For the text-containing cell, return its midpoint in [X, Y] coordinate format. 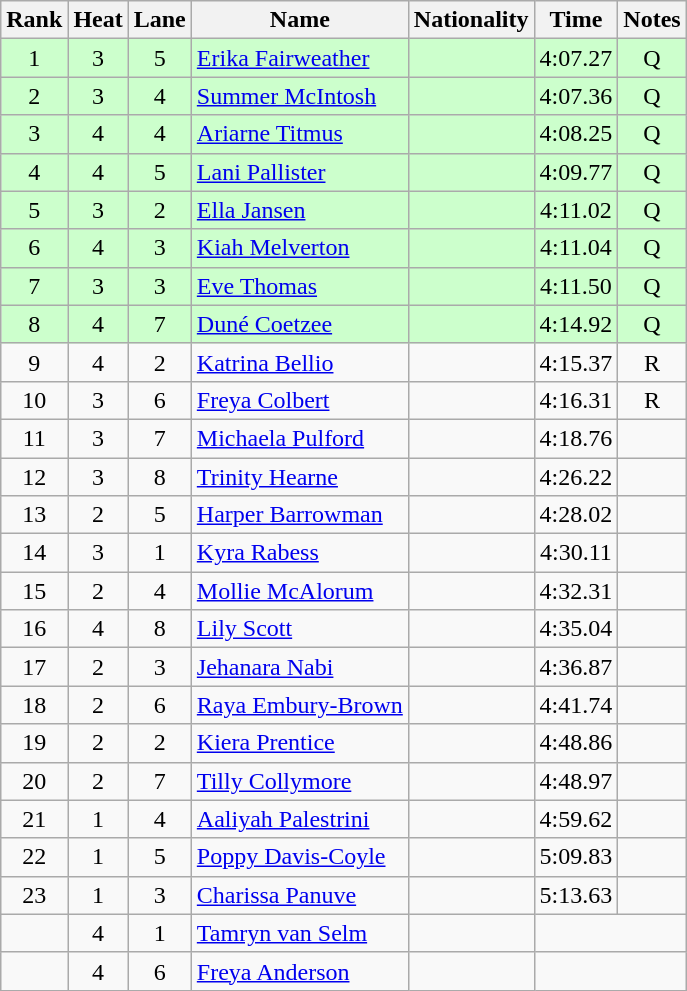
4:15.37 [576, 362]
4:11.02 [576, 210]
10 [34, 400]
4:08.25 [576, 134]
13 [34, 515]
Ariarne Titmus [300, 134]
4:35.04 [576, 629]
Rank [34, 20]
Kyra Rabess [300, 553]
Poppy Davis-Coyle [300, 857]
Mollie McAlorum [300, 591]
4:14.92 [576, 324]
12 [34, 477]
11 [34, 438]
Duné Coetzee [300, 324]
Ella Jansen [300, 210]
4:11.04 [576, 248]
Lane [160, 20]
Notes [652, 20]
Heat [98, 20]
5:09.83 [576, 857]
20 [34, 781]
Lily Scott [300, 629]
Tamryn van Selm [300, 933]
9 [34, 362]
4:18.76 [576, 438]
Harper Barrowman [300, 515]
Name [300, 20]
18 [34, 705]
23 [34, 895]
14 [34, 553]
Trinity Hearne [300, 477]
5:13.63 [576, 895]
22 [34, 857]
4:32.31 [576, 591]
Lani Pallister [300, 172]
4:48.97 [576, 781]
Michaela Pulford [300, 438]
Jehanara Nabi [300, 667]
Kiah Melverton [300, 248]
Time [576, 20]
4:41.74 [576, 705]
4:30.11 [576, 553]
Summer McIntosh [300, 96]
4:48.86 [576, 743]
19 [34, 743]
17 [34, 667]
Tilly Collymore [300, 781]
4:59.62 [576, 819]
15 [34, 591]
4:07.27 [576, 58]
Eve Thomas [300, 286]
21 [34, 819]
Aaliyah Palestrini [300, 819]
4:16.31 [576, 400]
4:07.36 [576, 96]
Nationality [471, 20]
Erika Fairweather [300, 58]
Charissa Panuve [300, 895]
16 [34, 629]
4:28.02 [576, 515]
Raya Embury-Brown [300, 705]
4:26.22 [576, 477]
4:11.50 [576, 286]
Kiera Prentice [300, 743]
Freya Anderson [300, 971]
Freya Colbert [300, 400]
Katrina Bellio [300, 362]
4:36.87 [576, 667]
4:09.77 [576, 172]
